Scan for the cell matching the given text and deliver its [x, y] coordinate at center. 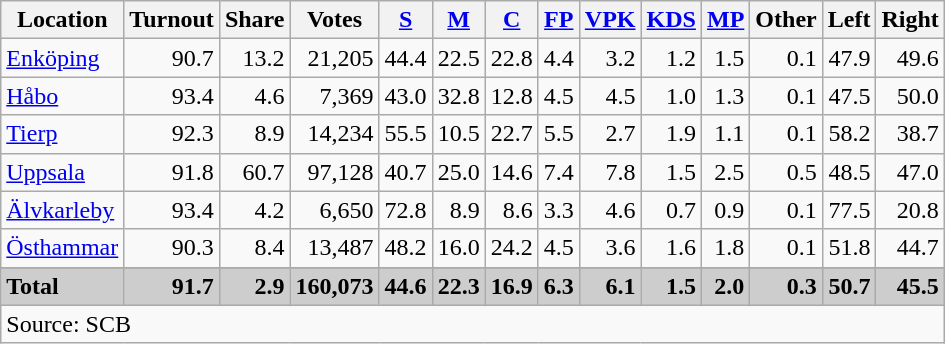
Håbo [62, 96]
3.6 [610, 248]
2.9 [254, 286]
12.8 [512, 96]
3.3 [558, 210]
91.7 [172, 286]
22.7 [512, 134]
1.9 [671, 134]
40.7 [406, 172]
1.0 [671, 96]
2.0 [725, 286]
32.8 [458, 96]
92.3 [172, 134]
M [458, 20]
160,073 [334, 286]
2.7 [610, 134]
Älvkarleby [62, 210]
Share [254, 20]
47.5 [849, 96]
0.5 [786, 172]
44.4 [406, 58]
47.9 [849, 58]
KDS [671, 20]
Tierp [62, 134]
1.1 [725, 134]
6.1 [610, 286]
Total [62, 286]
0.9 [725, 210]
44.6 [406, 286]
47.0 [910, 172]
1.2 [671, 58]
6,650 [334, 210]
97,128 [334, 172]
91.8 [172, 172]
13.2 [254, 58]
C [512, 20]
14.6 [512, 172]
5.5 [558, 134]
38.7 [910, 134]
8.4 [254, 248]
1.6 [671, 248]
14,234 [334, 134]
90.3 [172, 248]
21,205 [334, 58]
10.5 [458, 134]
13,487 [334, 248]
Left [849, 20]
Östhammar [62, 248]
77.5 [849, 210]
90.7 [172, 58]
1.3 [725, 96]
22.8 [512, 58]
Turnout [172, 20]
22.5 [458, 58]
8.6 [512, 210]
S [406, 20]
4.4 [558, 58]
58.2 [849, 134]
Right [910, 20]
Votes [334, 20]
48.2 [406, 248]
3.2 [610, 58]
43.0 [406, 96]
Other [786, 20]
7.8 [610, 172]
22.3 [458, 286]
25.0 [458, 172]
55.5 [406, 134]
72.8 [406, 210]
Enköping [62, 58]
20.8 [910, 210]
VPK [610, 20]
50.7 [849, 286]
MP [725, 20]
48.5 [849, 172]
Location [62, 20]
24.2 [512, 248]
44.7 [910, 248]
49.6 [910, 58]
7,369 [334, 96]
Uppsala [62, 172]
45.5 [910, 286]
6.3 [558, 286]
60.7 [254, 172]
16.0 [458, 248]
16.9 [512, 286]
7.4 [558, 172]
0.3 [786, 286]
51.8 [849, 248]
50.0 [910, 96]
0.7 [671, 210]
Source: SCB [473, 324]
FP [558, 20]
4.2 [254, 210]
1.8 [725, 248]
2.5 [725, 172]
